Detect which cell encompasses the target text, then output its (X, Y) center coordinate. 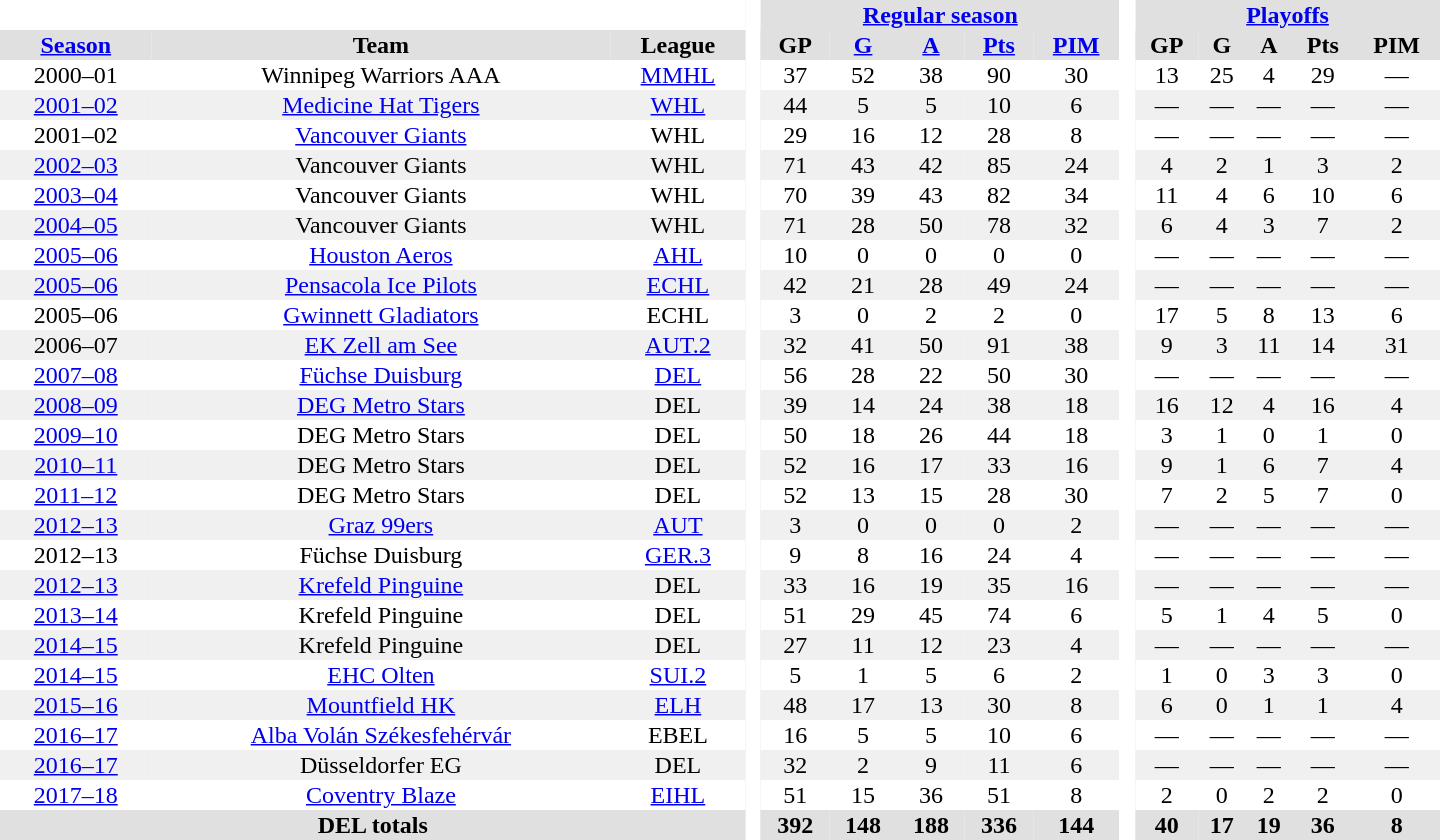
25 (1222, 75)
2004–05 (76, 225)
AUT (678, 525)
EK Zell am See (382, 345)
56 (795, 375)
90 (999, 75)
Mountfield HK (382, 705)
Playoffs (1288, 15)
31 (1396, 345)
EBEL (678, 735)
Düsseldorfer EG (382, 765)
2002–03 (76, 165)
22 (931, 375)
34 (1076, 195)
48 (795, 705)
GER.3 (678, 555)
40 (1166, 825)
2003–04 (76, 195)
35 (999, 585)
26 (931, 435)
Team (382, 45)
41 (863, 345)
AHL (678, 255)
45 (931, 615)
2010–11 (76, 465)
27 (795, 645)
148 (863, 825)
2006–07 (76, 345)
2011–12 (76, 495)
91 (999, 345)
Medicine Hat Tigers (382, 105)
85 (999, 165)
2017–18 (76, 795)
336 (999, 825)
2013–14 (76, 615)
78 (999, 225)
Regular season (940, 15)
74 (999, 615)
49 (999, 285)
21 (863, 285)
2015–16 (76, 705)
Graz 99ers (382, 525)
League (678, 45)
70 (795, 195)
DEL totals (373, 825)
188 (931, 825)
2008–09 (76, 405)
82 (999, 195)
EIHL (678, 795)
Gwinnett Gladiators (382, 315)
144 (1076, 825)
EHC Olten (382, 675)
SUI.2 (678, 675)
37 (795, 75)
Coventry Blaze (382, 795)
Pensacola Ice Pilots (382, 285)
2000–01 (76, 75)
Winnipeg Warriors AAA (382, 75)
2009–10 (76, 435)
ELH (678, 705)
Alba Volán Székesfehérvár (382, 735)
392 (795, 825)
AUT.2 (678, 345)
MMHL (678, 75)
2007–08 (76, 375)
Houston Aeros (382, 255)
Season (76, 45)
23 (999, 645)
